Identify which cell holds the provided text, then report its (x, y) central coordinate. 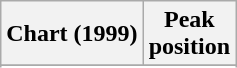
Peakposition (189, 34)
Chart (1999) (72, 34)
